Return the (x, y) coordinate for the center point of the cell that contains the specified text.  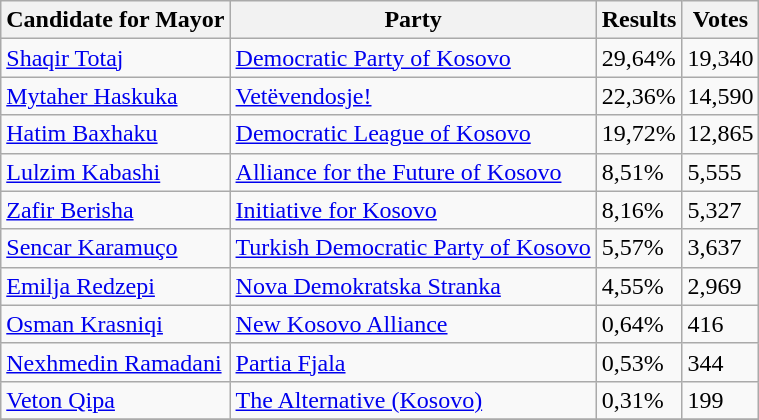
8,51% (639, 172)
Nova Demokratska Stranka (413, 286)
Candidate for Mayor (116, 20)
Party (413, 20)
Votes (720, 20)
416 (720, 324)
Initiative for Kosovo (413, 210)
Democratic Party of Kosovo (413, 58)
Zafir Berisha (116, 210)
The Alternative (Kosovo) (413, 400)
Nexhmedin Ramadani (116, 362)
0,53% (639, 362)
14,590 (720, 96)
Partia Fjala (413, 362)
Lulzim Kabashi (116, 172)
3,637 (720, 248)
Hatim Baxhaku (116, 134)
344 (720, 362)
5,555 (720, 172)
8,16% (639, 210)
Shaqir Totaj (116, 58)
19,72% (639, 134)
19,340 (720, 58)
199 (720, 400)
12,865 (720, 134)
New Kosovo Alliance (413, 324)
Vetëvendosje! (413, 96)
Sencar Karamuço (116, 248)
Results (639, 20)
2,969 (720, 286)
Mytaher Haskuka (116, 96)
Veton Qipa (116, 400)
Democratic League of Kosovo (413, 134)
5,57% (639, 248)
0,64% (639, 324)
29,64% (639, 58)
Emilja Redzepi (116, 286)
0,31% (639, 400)
4,55% (639, 286)
Turkish Democratic Party of Kosovo (413, 248)
22,36% (639, 96)
5,327 (720, 210)
Alliance for the Future of Kosovo (413, 172)
Osman Krasniqi (116, 324)
